Extract the [x, y] coordinate from the center of the cell holding the provided text.  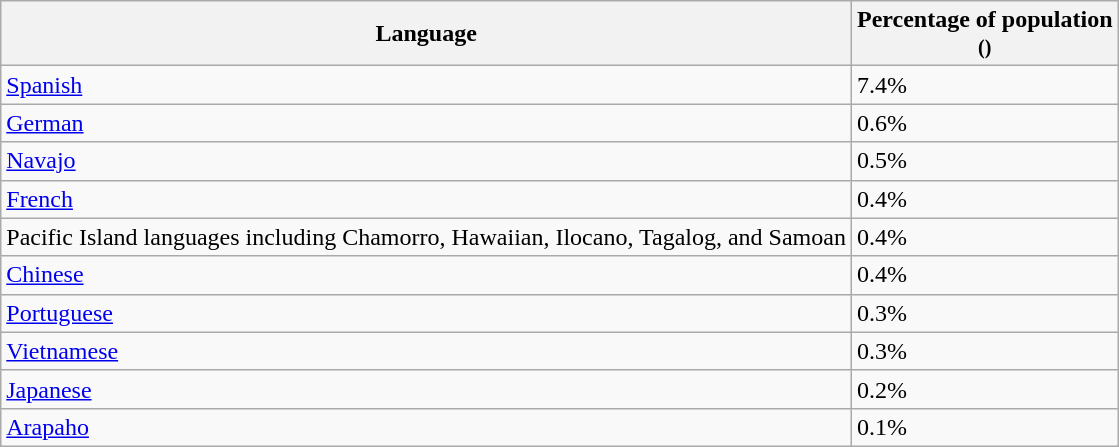
Vietnamese [426, 351]
Percentage of population() [984, 34]
0.2% [984, 389]
Japanese [426, 389]
German [426, 123]
Pacific Island languages including Chamorro, Hawaiian, Ilocano, Tagalog, and Samoan [426, 237]
0.1% [984, 427]
Navajo [426, 161]
0.6% [984, 123]
Portuguese [426, 313]
Arapaho [426, 427]
0.5% [984, 161]
French [426, 199]
Spanish [426, 85]
Chinese [426, 275]
Language [426, 34]
7.4% [984, 85]
